Extract the [X, Y] coordinate from the center of the cell holding the provided text.  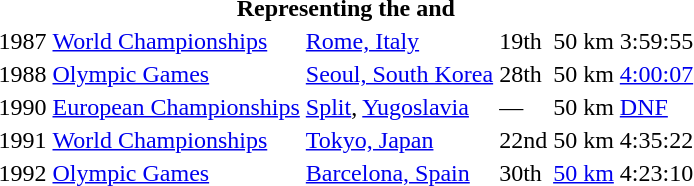
Olympic Games [176, 74]
DNF [656, 107]
4:35:22 [656, 140]
Split, Yugoslavia [399, 107]
Tokyo, Japan [399, 140]
22nd [524, 140]
19th [524, 41]
Seoul, South Korea [399, 74]
— [524, 107]
European Championships [176, 107]
3:59:55 [656, 41]
Rome, Italy [399, 41]
4:00:07 [656, 74]
28th [524, 74]
